Scan for the cell matching the given text and deliver its [x, y] coordinate at center. 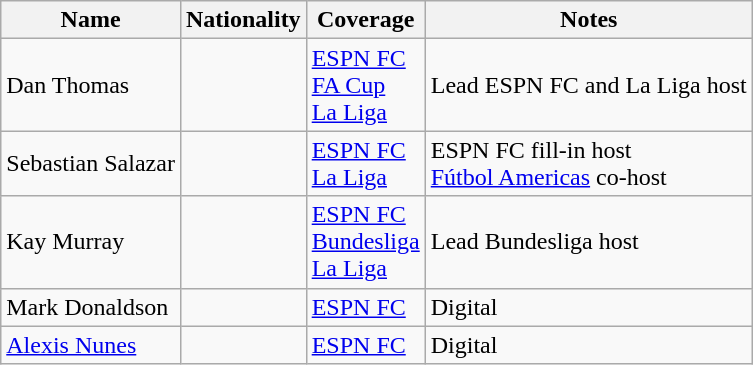
ESPN FC fill-in hostFútbol Americas co-host [588, 164]
ESPN FCFA CupLa Liga [366, 85]
Mark Donaldson [91, 307]
Dan Thomas [91, 85]
ESPN FCBundesligaLa Liga [366, 242]
Nationality [243, 20]
Lead Bundesliga host [588, 242]
Name [91, 20]
Alexis Nunes [91, 345]
ESPN FCLa Liga [366, 164]
Kay Murray [91, 242]
Sebastian Salazar [91, 164]
Lead ESPN FC and La Liga host [588, 85]
Coverage [366, 20]
Notes [588, 20]
